Search for the cell housing the specified text and yield its [X, Y] center coordinate. 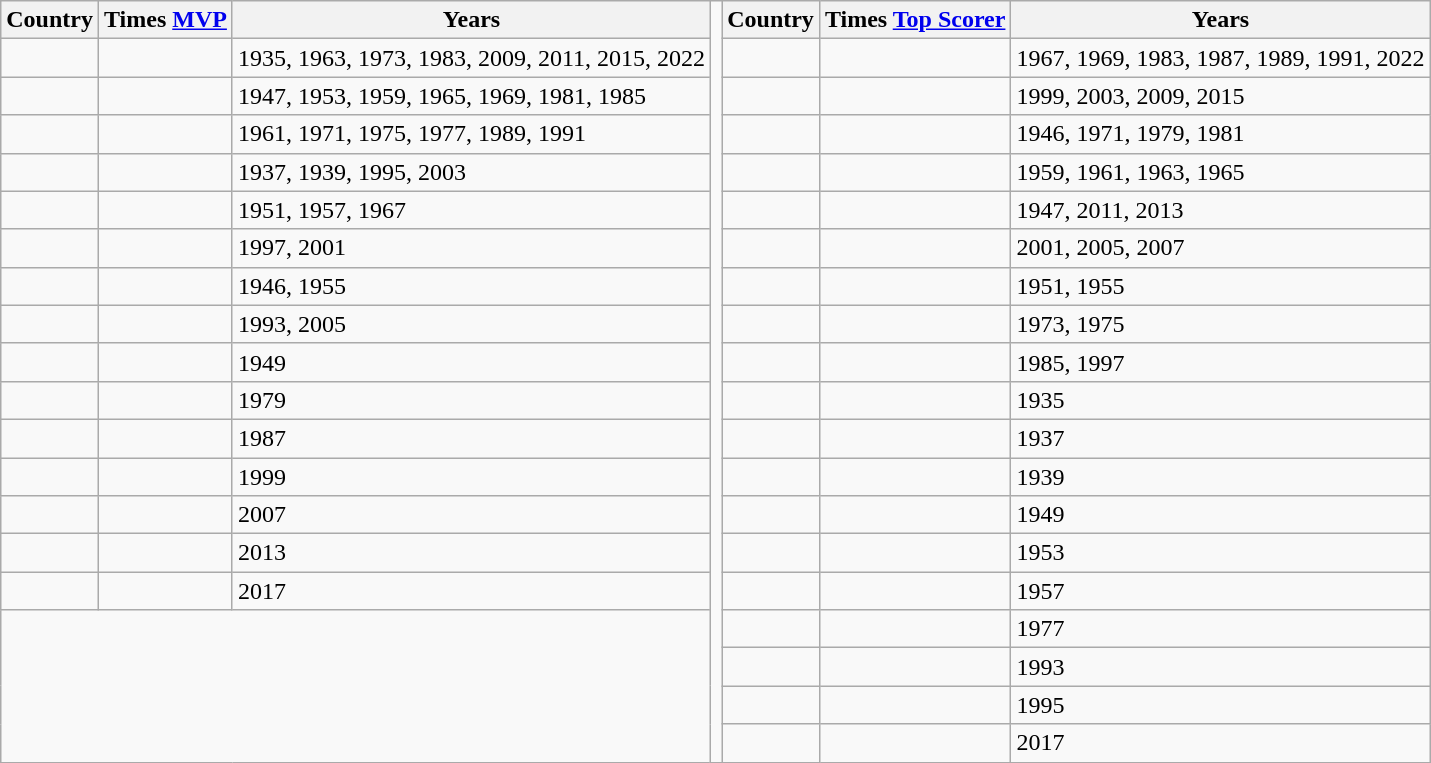
1995 [1220, 705]
1961, 1971, 1975, 1977, 1989, 1991 [471, 134]
1993, 2005 [471, 324]
Times Top Scorer [915, 20]
1939 [1220, 477]
1999 [471, 477]
1947, 1953, 1959, 1965, 1969, 1981, 1985 [471, 96]
2007 [471, 515]
1957 [1220, 591]
2001, 2005, 2007 [1220, 248]
1953 [1220, 553]
1935, 1963, 1973, 1983, 2009, 2011, 2015, 2022 [471, 58]
2013 [471, 553]
1997, 2001 [471, 248]
1999, 2003, 2009, 2015 [1220, 96]
Times MVP [165, 20]
1959, 1961, 1963, 1965 [1220, 172]
1987 [471, 438]
1993 [1220, 667]
1946, 1971, 1979, 1981 [1220, 134]
1977 [1220, 629]
1967, 1969, 1983, 1987, 1989, 1991, 2022 [1220, 58]
1946, 1955 [471, 286]
1935 [1220, 400]
1937, 1939, 1995, 2003 [471, 172]
1951, 1955 [1220, 286]
1951, 1957, 1967 [471, 210]
1937 [1220, 438]
1979 [471, 400]
1947, 2011, 2013 [1220, 210]
1985, 1997 [1220, 362]
1973, 1975 [1220, 324]
